Detect which cell encompasses the target text, then output its [x, y] center coordinate. 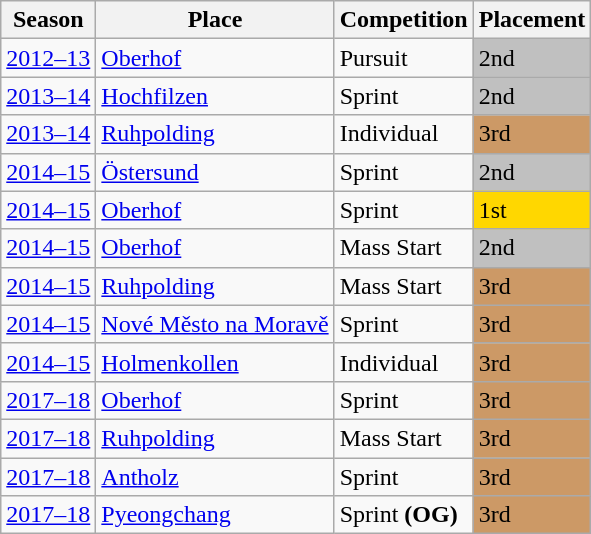
Holmenkollen [215, 362]
Place [215, 20]
Östersund [215, 172]
Placement [532, 20]
Nové Město na Moravě [215, 324]
Pyeongchang [215, 515]
Pursuit [404, 58]
Sprint (OG) [404, 515]
Season [48, 20]
Competition [404, 20]
2012–13 [48, 58]
1st [532, 210]
Hochfilzen [215, 96]
Antholz [215, 477]
